Find where the given text appears and provide that cell's center as (X, Y) coordinate. 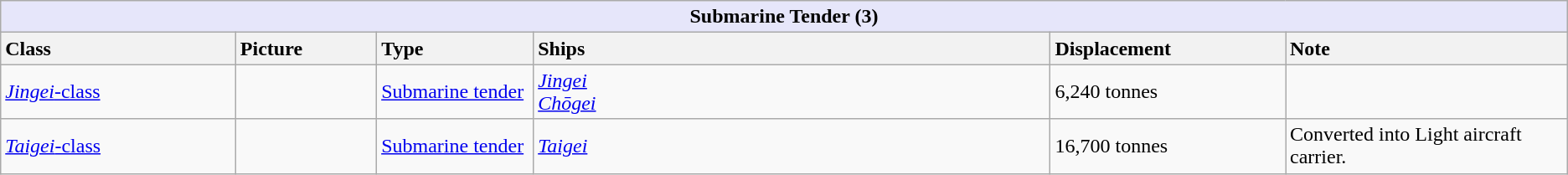
Jingei-class (119, 92)
Taigei-class (119, 146)
Type (456, 49)
Ships (792, 49)
Taigei (792, 146)
Note (1426, 49)
Converted into Light aircraft carrier. (1426, 146)
Submarine Tender (3) (784, 17)
6,240 tonnes (1168, 92)
Picture (306, 49)
Displacement (1168, 49)
JingeiChōgei (792, 92)
16,700 tonnes (1168, 146)
Class (119, 49)
